Search for the cell housing the specified text and yield its (x, y) center coordinate. 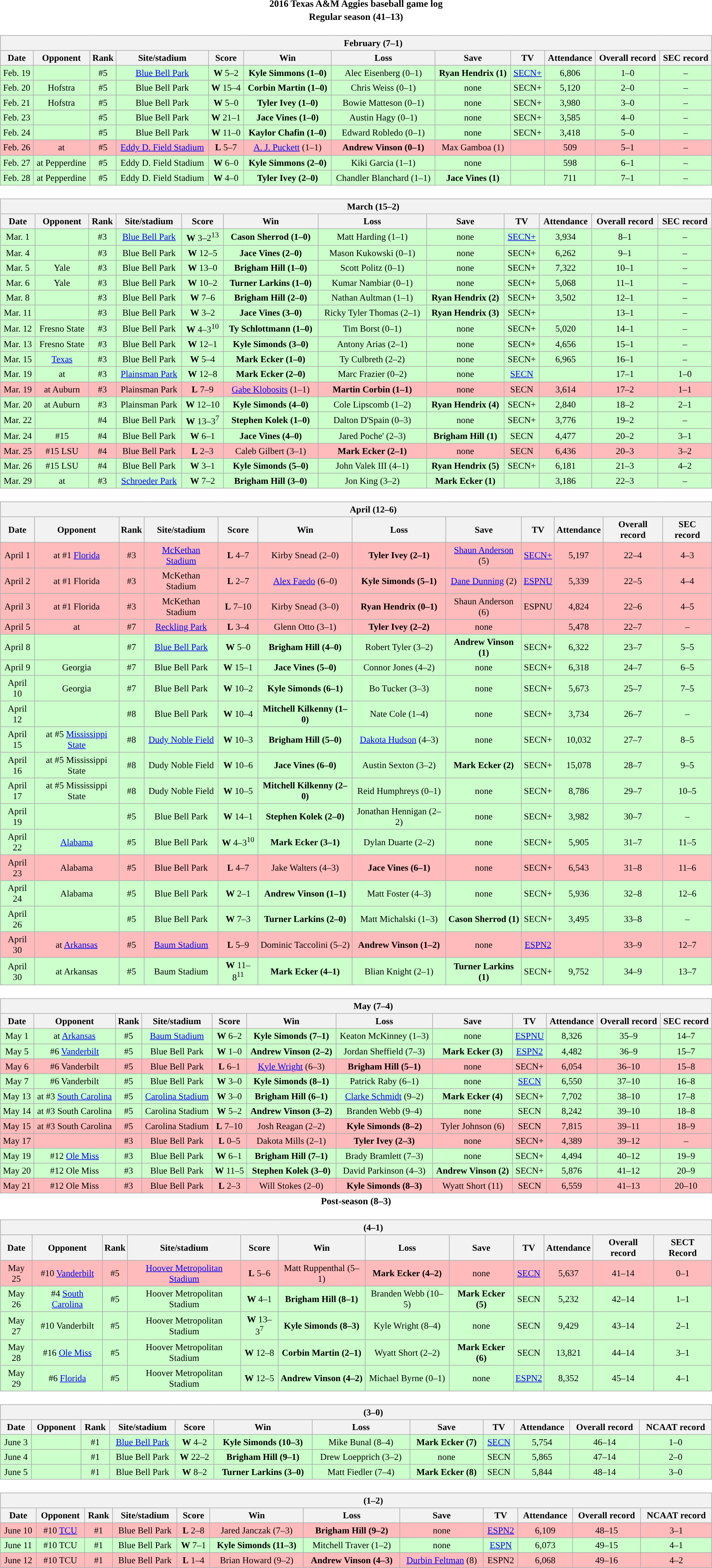
W 12–10 (203, 404)
Feb. 19 (17, 73)
Dalton D'Spain (0–3) (373, 420)
Wyatt Short (11) (473, 1186)
May 20 (17, 1171)
40–12 (629, 1156)
Brigham Hill (5–0) (305, 739)
33–9 (633, 945)
Brigham Hill (3–0) (271, 481)
Michael Byrne (0–1) (407, 1378)
4,482 (572, 1051)
10–1 (625, 268)
W 6–0 (226, 163)
5,876 (572, 1171)
Jace Vines (5–0) (305, 668)
Edward Robledo (0–1) (383, 133)
36–9 (629, 1051)
Mar. 15 (18, 359)
Glenn Otto (3–1) (305, 627)
42–14 (623, 1299)
6,550 (572, 1081)
W 3–2 (203, 312)
Martin Corbin (1–1) (373, 389)
39–11 (629, 1126)
Mitchell Kilkenny (1–0) (305, 714)
Ricky Tyler Thomas (2–1) (373, 312)
May 5 (17, 1051)
L 5–9 (238, 945)
Mark Ecker (5) (481, 1299)
Mark Ecker (1–0) (271, 359)
Andrew Vinson (1–1) (305, 894)
Ryan Hendrix (2) (465, 298)
W 11–5 (230, 1171)
Scott Politz (0–1) (373, 268)
April 1 (17, 555)
17–1 (625, 374)
Ryan Hendrix (1) (473, 73)
5,936 (578, 894)
3,614 (565, 389)
6,262 (565, 253)
February (7–1) (356, 43)
Brigham Hill (7–1) (292, 1156)
5,339 (578, 581)
Mar. 4 (18, 253)
33–8 (633, 919)
Connor Jones (4–2) (399, 668)
5,865 (542, 1457)
Dakota Mills (2–1) (292, 1141)
7,815 (572, 1126)
Jonathan Hennigan (2–2) (399, 817)
Jake Walters (4–3) (305, 867)
31–8 (633, 867)
22–6 (633, 607)
25–7 (633, 688)
15–1 (625, 344)
5,197 (578, 555)
6,109 (545, 1530)
Schroeder Park (149, 481)
7–5 (687, 688)
Mar. 8 (18, 298)
W 11–0 (226, 133)
Kyle Wright (8–4) (407, 1325)
April 24 (17, 894)
24–7 (633, 668)
L 6–1 (230, 1066)
Kyle Simonds (8–2) (384, 1126)
Brigham Hill (4–0) (305, 647)
41–12 (629, 1171)
Corbin Martin (2–1) (322, 1353)
May 29 (17, 1378)
Mar. 5 (18, 268)
Kyle Simmons (1–0) (288, 73)
W 7–2 (203, 481)
Brigham Hill (8–1) (322, 1299)
49–15 (606, 1545)
Will Stokes (2–0) (292, 1186)
Feb. 21 (17, 103)
Andrew Vinson (1–2) (399, 945)
18–9 (686, 1126)
Bowie Matteson (0–1) (383, 103)
Jace Vines (6–1) (399, 867)
Kyle Simonds (7–1) (292, 1036)
Josh Reagan (2–2) (292, 1126)
Matt Harding (1–1) (373, 237)
April 23 (17, 867)
Robert Tyler (3–2) (399, 647)
April 10 (17, 688)
W 3–1 (203, 466)
W 15–4 (226, 88)
5,232 (569, 1299)
Andrew Vinson (2) (473, 1171)
6,436 (565, 451)
Jace Vines (1–0) (288, 118)
15,078 (578, 765)
8–5 (687, 739)
8,242 (572, 1111)
May 6 (17, 1066)
#4 South Carolina (67, 1299)
5–0 (628, 133)
Reckling Park (181, 627)
Stephen Kolek (3–0) (292, 1171)
5,478 (578, 627)
Mark Ecker (2–1) (373, 451)
Tyler Ivey (2–1) (399, 555)
16–1 (625, 359)
John Valek III (4–1) (373, 466)
Chandler Blanchard (1–1) (383, 178)
4–5 (687, 607)
4–3 (687, 555)
Ryan Hendrix (5) (465, 466)
April 15 (17, 739)
(3–0) (356, 1412)
L 1–4 (193, 1560)
Jace Vines (3–0) (271, 312)
Jared Janczak (7–3) (257, 1530)
W 1–0 (230, 1051)
11–6 (687, 867)
46–14 (605, 1442)
Jared Poche' (2–3) (373, 436)
3,495 (578, 919)
8,786 (578, 790)
L 2–7 (238, 581)
W 7–1 (193, 1545)
10,032 (578, 739)
Brigham Hill (9–2) (352, 1530)
W 8–2 (195, 1472)
Brigham Hill (2–0) (271, 298)
6,559 (572, 1186)
SECT Record (683, 1248)
Mark Ecker (1) (465, 481)
15–7 (686, 1051)
19–9 (686, 1156)
6–5 (687, 668)
L 7–9 (203, 389)
6,054 (572, 1066)
March (15–2) (356, 206)
10–5 (687, 790)
Mitchell Kilkenny (2–0) (305, 790)
Caleb Gilbert (3–1) (271, 451)
Tyler Ivey (2–3) (384, 1141)
Andrew Vinson (0–1) (383, 147)
13,821 (569, 1353)
18–2 (625, 404)
May 17 (17, 1141)
May 7 (17, 1081)
April 19 (17, 817)
Turner Larkins (2–0) (305, 919)
45–14 (623, 1378)
W 10–4 (238, 714)
3,585 (570, 118)
May 26 (17, 1299)
11–5 (687, 842)
6,543 (578, 867)
28–7 (633, 765)
#15 (62, 436)
(1–2) (356, 1500)
June 3 (16, 1442)
W 4–1 (259, 1299)
Ty Schlottmann (1–0) (271, 328)
Tyler Ivey (1–0) (288, 103)
Kyle Wright (6–3) (292, 1066)
April 3 (17, 607)
Tim Borst (0–1) (373, 328)
Antony Arias (2–1) (373, 344)
David Parkinson (4–3) (384, 1171)
Dylan Duarte (2–2) (399, 842)
Feb. 26 (17, 147)
#6 Florida (67, 1378)
Mar. 22 (18, 420)
Matt Ruppenthal (5–1) (322, 1274)
Brigham Hill (6–1) (292, 1096)
20–10 (686, 1186)
June 12 (18, 1560)
W 21–1 (226, 118)
7,322 (565, 268)
Dakota Hudson (4–3) (399, 739)
Ty Culbreth (2–2) (373, 359)
27–7 (633, 739)
Mark Ecker (4–1) (305, 972)
Andrew Vinson (4–3) (352, 1560)
5,754 (542, 1442)
Kyle Simonds (11–3) (257, 1545)
W 2–1 (238, 894)
4,656 (565, 344)
Jace Vines (6–0) (305, 765)
Mitchell Traver (1–2) (352, 1545)
Mar. 25 (18, 451)
5,068 (565, 283)
Mar. 29 (18, 481)
3,982 (578, 817)
Dane Dunning (2) (484, 581)
Bo Tucker (3–3) (399, 688)
Andrew Vinson (2–2) (292, 1051)
L 0–5 (230, 1141)
May 13 (17, 1096)
Kyle Simmons (2–0) (288, 163)
Kyle Simonds (4–0) (271, 404)
Nate Cole (1–4) (399, 714)
Matt Fiedler (7–4) (361, 1472)
Mark Ecker (6) (481, 1353)
3,186 (565, 481)
7–1 (628, 178)
Ryan Hendrix (3) (465, 312)
May 21 (17, 1186)
3,502 (565, 298)
3,734 (578, 714)
Kaylor Chafin (1–0) (288, 133)
Kyle Simonds (8–1) (292, 1081)
14–7 (686, 1036)
14–1 (625, 328)
Mar. 24 (18, 436)
Austin Hagy (0–1) (383, 118)
April 22 (17, 842)
Turner Larkins (1–0) (271, 283)
12–6 (687, 894)
Mark Ecker (3) (473, 1051)
W 7–6 (203, 298)
Tyler Ivey (2–0) (288, 178)
8–1 (625, 237)
Wyatt Short (2–2) (407, 1353)
43–14 (623, 1325)
W 6–2 (230, 1036)
9–5 (687, 765)
Cason Sherrod (1) (484, 919)
Blian Knight (2–1) (399, 972)
Max Gamboa (1) (473, 147)
41–13 (629, 1186)
5,120 (570, 88)
23–7 (633, 647)
48–14 (605, 1472)
9,752 (578, 972)
8,326 (572, 1036)
Mar. 13 (18, 344)
20–3 (625, 451)
Cason Sherrod (1–0) (271, 237)
Austin Sexton (3–2) (399, 765)
June 10 (18, 1530)
W 4–0 (226, 178)
Mark Ecker (2) (484, 765)
9,429 (569, 1325)
3,980 (570, 103)
Brigham Hill (1–0) (271, 268)
16–8 (686, 1081)
598 (570, 163)
W 10–3 (238, 739)
Stephen Kolek (2–0) (305, 817)
Shaun Anderson (6) (484, 607)
49–16 (606, 1560)
Shaun Anderson (5) (484, 555)
(4–1) (356, 1227)
4,389 (572, 1141)
4–4 (687, 581)
Andrew Vinson (1) (484, 647)
April 17 (17, 790)
W 7–3 (238, 919)
Kyle Simonds (5–0) (271, 466)
Keaton McKinney (1–3) (384, 1036)
48–15 (606, 1530)
4–0 (628, 118)
44–14 (623, 1353)
Brigham Hill (5–1) (384, 1066)
W 11–811 (238, 972)
April 2 (17, 581)
April 9 (17, 668)
Mar. 1 (18, 237)
#16 Ole Miss (67, 1353)
April 8 (17, 647)
Mar. 20 (18, 404)
Marc Frazier (0–2) (373, 374)
26–7 (633, 714)
June 4 (16, 1457)
3,776 (565, 420)
6,068 (545, 1560)
3,418 (570, 133)
6,806 (570, 73)
6,322 (578, 647)
19–2 (625, 420)
Ryan Hendrix (0–1) (399, 607)
4,494 (572, 1156)
April 26 (17, 919)
Nathan Aultman (1–1) (373, 298)
13–1 (625, 312)
W 13–0 (203, 268)
April (12–6) (356, 509)
Mark Ecker (8) (447, 1472)
30–7 (633, 817)
Mark Ecker (4) (473, 1096)
L 5–7 (226, 147)
May 1 (17, 1036)
Mark Ecker (2–0) (271, 374)
5–1 (628, 147)
5,673 (578, 688)
Reid Humphreys (0–1) (399, 790)
Mar. 12 (18, 328)
Alex Faedo (6–0) (305, 581)
509 (570, 147)
June 5 (16, 1472)
Branden Webb (10–5) (407, 1299)
W 22–2 (195, 1457)
18–8 (686, 1111)
20–2 (625, 436)
L 3–4 (238, 627)
5,020 (565, 328)
Feb. 27 (17, 163)
May 27 (17, 1325)
4,477 (565, 436)
3,934 (565, 237)
15–8 (686, 1066)
W 10–5 (238, 790)
Stephen Kolek (1–0) (271, 420)
Matt Michalski (1–3) (399, 919)
Brigham Hill (9–1) (263, 1457)
Jace Vines (1) (473, 178)
W 4–2 (195, 1442)
Clarke Schmidt (9–2) (384, 1096)
37–10 (629, 1081)
17–2 (625, 389)
Corbin Martin (1–0) (288, 88)
20–9 (686, 1171)
A. J. Puckett (1–1) (288, 147)
Kyle Simonds (5–1) (399, 581)
Branden Webb (9–4) (384, 1111)
May 15 (17, 1126)
Mark Ecker (3–1) (305, 842)
Mark Ecker (7) (447, 1442)
Matt Foster (4–3) (399, 894)
6–1 (628, 163)
31–7 (633, 842)
6,318 (578, 668)
ESPN (501, 1545)
22–5 (633, 581)
Kirby Snead (3–0) (305, 607)
Mar. 11 (18, 312)
22–4 (633, 555)
L 5–6 (259, 1274)
9–1 (625, 253)
May 19 (17, 1156)
8,352 (569, 1378)
Mar. 26 (18, 466)
L 2–8 (193, 1530)
4,824 (578, 607)
Brian Howard (9–2) (257, 1560)
21–3 (625, 466)
Durbin Feltman (8) (441, 1560)
2,840 (565, 404)
32–8 (633, 894)
Mar. 6 (18, 283)
17–8 (686, 1096)
29–7 (633, 790)
Texas (62, 359)
36–10 (629, 1066)
Drew Loepprich (3–2) (361, 1457)
May 25 (17, 1274)
May (7–4) (356, 1006)
Tyler Johnson (6) (473, 1126)
12–1 (625, 298)
May 28 (17, 1353)
Kyle Simonds (3–0) (271, 344)
6,181 (565, 466)
5,844 (542, 1472)
Mason Kukowski (0–1) (373, 253)
April 12 (17, 714)
Brigham Hill (1) (465, 436)
711 (570, 178)
Brady Bramlett (7–3) (384, 1156)
Patrick Raby (6–1) (384, 1081)
Feb. 28 (17, 178)
Kyle Simonds (10–3) (263, 1442)
12–7 (687, 945)
Kiki Garcia (1–1) (383, 163)
W 15–1 (238, 668)
W 10–6 (238, 765)
Alec Eisenberg (0–1) (383, 73)
3–2 (685, 451)
Chris Weiss (0–1) (383, 88)
5,905 (578, 842)
6,965 (565, 359)
11–1 (625, 283)
47–14 (605, 1457)
Andrew Vinson (4–2) (322, 1378)
38–10 (629, 1096)
Jace Vines (2–0) (271, 253)
Kirby Snead (2–0) (305, 555)
Mark Ecker (4–2) (407, 1274)
Andrew Vinson (3–2) (292, 1111)
0–1 (683, 1274)
Jace Vines (4–0) (271, 436)
39–10 (629, 1111)
W 3–213 (203, 237)
Cole Lipscomb (1–2) (373, 404)
Tyler Ivey (2–2) (399, 627)
22–3 (625, 481)
6,073 (545, 1545)
Kyle Simonds (6–1) (305, 688)
May 14 (17, 1111)
Dominic Taccolini (5–2) (305, 945)
Jon King (3–2) (373, 481)
Mike Bunal (8–4) (361, 1442)
5,637 (569, 1274)
Turner Larkins (3–0) (263, 1472)
5–5 (687, 647)
June 11 (18, 1545)
W 12–1 (203, 344)
Jordan Sheffield (7–3) (384, 1051)
Feb. 23 (17, 118)
W 5–4 (203, 359)
39–12 (629, 1141)
Kumar Nambiar (0–1) (373, 283)
Ryan Hendrix (4) (465, 404)
Gabe Klobosits (1–1) (271, 389)
22–7 (633, 627)
34–9 (633, 972)
Feb. 24 (17, 133)
April 16 (17, 765)
35–9 (629, 1036)
13–7 (687, 972)
Feb. 20 (17, 88)
Turner Larkins (1) (484, 972)
41–14 (623, 1274)
W 14–1 (238, 817)
April 5 (17, 627)
7,702 (572, 1096)
